Return the [x, y] coordinate for the center point of the cell that contains the specified text.  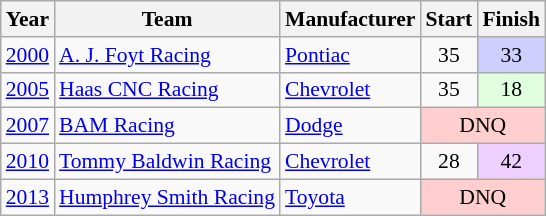
28 [448, 162]
2007 [28, 126]
2000 [28, 55]
2013 [28, 197]
2010 [28, 162]
Haas CNC Racing [167, 90]
Pontiac [350, 55]
Humphrey Smith Racing [167, 197]
Year [28, 19]
42 [511, 162]
18 [511, 90]
Team [167, 19]
Dodge [350, 126]
A. J. Foyt Racing [167, 55]
Finish [511, 19]
2005 [28, 90]
Manufacturer [350, 19]
Start [448, 19]
BAM Racing [167, 126]
Tommy Baldwin Racing [167, 162]
Toyota [350, 197]
33 [511, 55]
